Detect which cell encompasses the target text, then output its (X, Y) center coordinate. 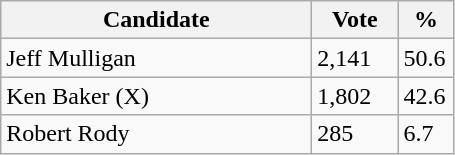
42.6 (426, 96)
285 (355, 134)
Jeff Mulligan (156, 58)
50.6 (426, 58)
6.7 (426, 134)
Robert Rody (156, 134)
% (426, 20)
Ken Baker (X) (156, 96)
1,802 (355, 96)
2,141 (355, 58)
Candidate (156, 20)
Vote (355, 20)
